Output the (X, Y) coordinate of the center of the cell containing the given text.  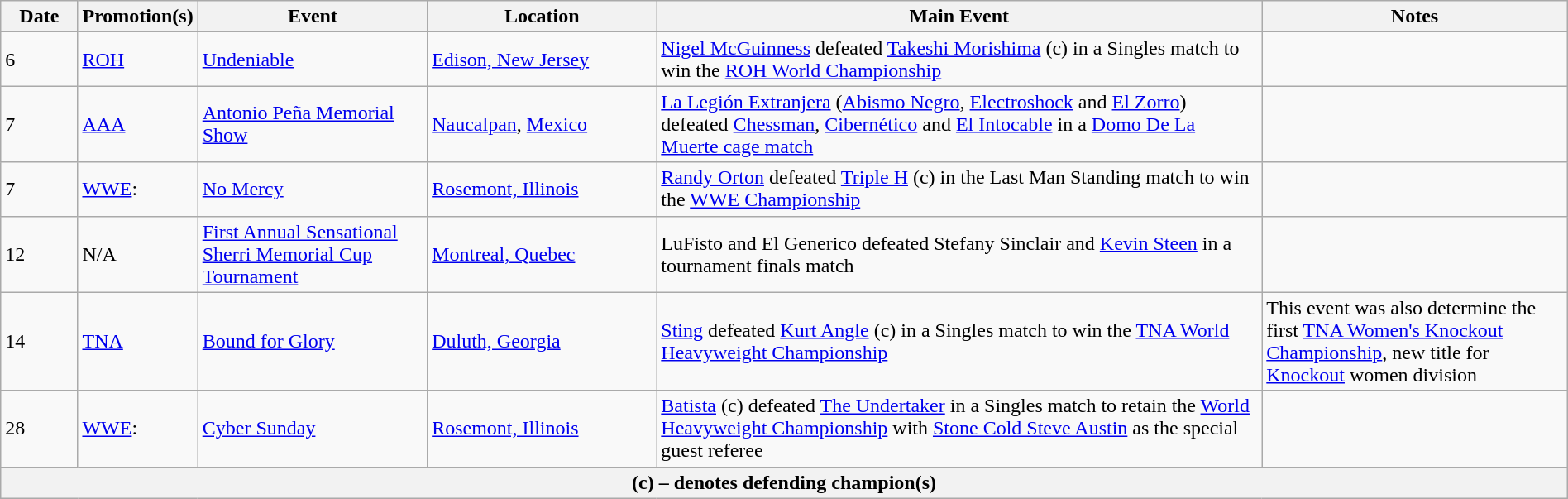
(c) – denotes defending champion(s) (784, 482)
Nigel McGuinness defeated Takeshi Morishima (c) in a Singles match to win the ROH World Championship (959, 60)
Bound for Glory (313, 341)
Randy Orton defeated Triple H (c) in the Last Man Standing match to win the WWE Championship (959, 189)
Duluth, Georgia (543, 341)
N/A (137, 254)
Edison, New Jersey (543, 60)
Cyber Sunday (313, 429)
Naucalpan, Mexico (543, 124)
Main Event (959, 17)
Sting defeated Kurt Angle (c) in a Singles match to win the TNA World Heavyweight Championship (959, 341)
Notes (1414, 17)
Undeniable (313, 60)
ROH (137, 60)
AAA (137, 124)
First Annual Sensational Sherri Memorial Cup Tournament (313, 254)
La Legión Extranjera (Abismo Negro, Electroshock and El Zorro) defeated Chessman, Cibernético and El Intocable in a Domo De La Muerte cage match (959, 124)
Promotion(s) (137, 17)
Montreal, Quebec (543, 254)
Location (543, 17)
This event was also determine the first TNA Women's Knockout Championship, new title for Knockout women division (1414, 341)
12 (40, 254)
Antonio Peña Memorial Show (313, 124)
28 (40, 429)
6 (40, 60)
14 (40, 341)
No Mercy (313, 189)
Event (313, 17)
LuFisto and El Generico defeated Stefany Sinclair and Kevin Steen in a tournament finals match (959, 254)
Date (40, 17)
TNA (137, 341)
